Output the [x, y] coordinate of the center of the cell containing the given text.  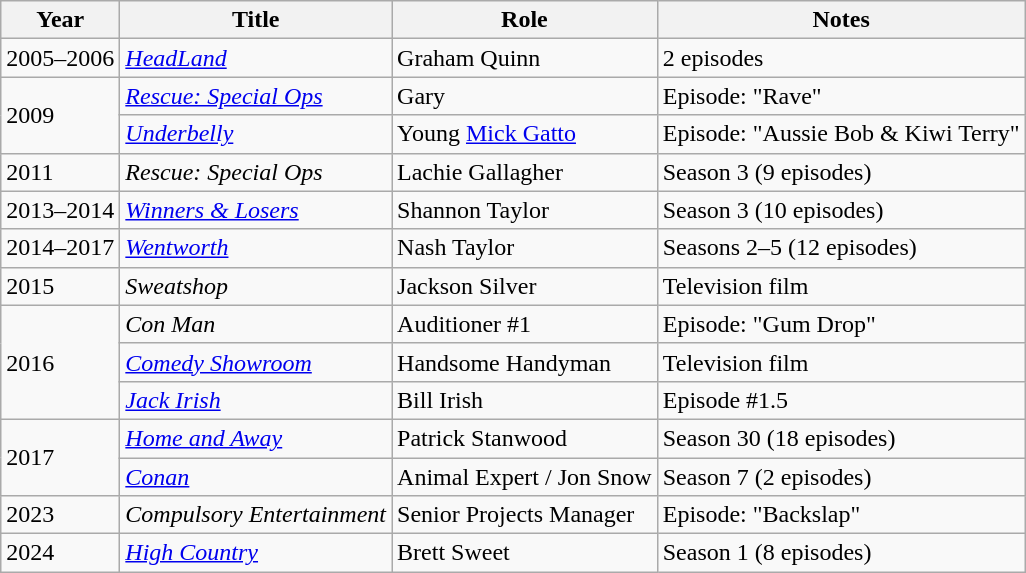
Episode: "Backslap" [841, 515]
Home and Away [256, 438]
2009 [60, 115]
Season 3 (10 episodes) [841, 210]
High Country [256, 553]
Animal Expert / Jon Snow [525, 477]
Seasons 2–5 (12 episodes) [841, 248]
Con Man [256, 324]
Gary [525, 96]
Graham Quinn [525, 58]
Auditioner #1 [525, 324]
Senior Projects Manager [525, 515]
2015 [60, 286]
Comedy Showroom [256, 362]
Patrick Stanwood [525, 438]
Brett Sweet [525, 553]
2013–2014 [60, 210]
Title [256, 20]
2 episodes [841, 58]
Conan [256, 477]
Episode: "Rave" [841, 96]
Young Mick Gatto [525, 134]
Season 1 (8 episodes) [841, 553]
Jack Irish [256, 400]
Episode #1.5 [841, 400]
Wentworth [256, 248]
Episode: "Aussie Bob & Kiwi Terry" [841, 134]
2011 [60, 172]
2024 [60, 553]
HeadLand [256, 58]
2023 [60, 515]
2016 [60, 362]
Underbelly [256, 134]
Winners & Losers [256, 210]
Shannon Taylor [525, 210]
2014–2017 [60, 248]
2005–2006 [60, 58]
Notes [841, 20]
Role [525, 20]
Nash Taylor [525, 248]
Bill Irish [525, 400]
2017 [60, 457]
Lachie Gallagher [525, 172]
Sweatshop [256, 286]
Season 3 (9 episodes) [841, 172]
Handsome Handyman [525, 362]
Compulsory Entertainment [256, 515]
Episode: "Gum Drop" [841, 324]
Year [60, 20]
Jackson Silver [525, 286]
Season 7 (2 episodes) [841, 477]
Season 30 (18 episodes) [841, 438]
